Locate the cell with the specified text and output its (x, y) center coordinate. 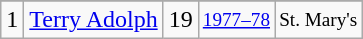
19 (180, 20)
1 (12, 20)
St. Mary's (318, 20)
Terry Adolph (94, 20)
1977–78 (236, 20)
